From the cell containing the given text, extract its center point as [X, Y] coordinate. 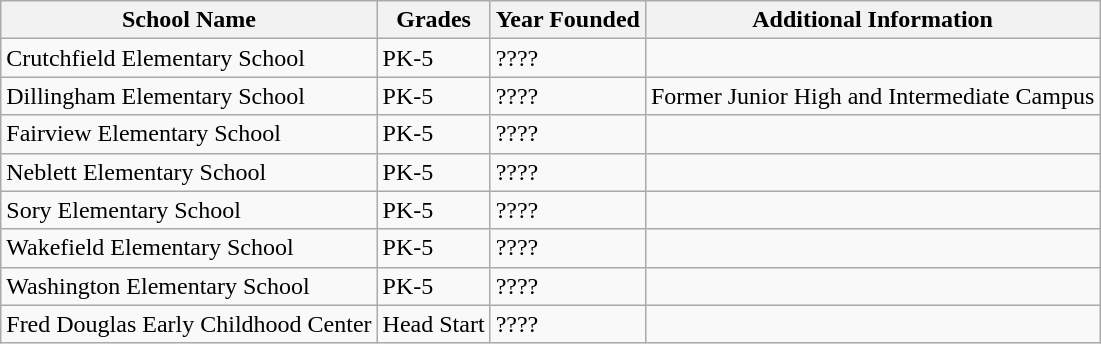
School Name [189, 20]
Fred Douglas Early Childhood Center [189, 324]
Crutchfield Elementary School [189, 58]
Grades [434, 20]
Washington Elementary School [189, 286]
Former Junior High and Intermediate Campus [872, 96]
Head Start [434, 324]
Wakefield Elementary School [189, 248]
Neblett Elementary School [189, 172]
Fairview Elementary School [189, 134]
Sory Elementary School [189, 210]
Additional Information [872, 20]
Year Founded [568, 20]
Dillingham Elementary School [189, 96]
